Provide the (X, Y) coordinate of the cell's center where the given text is located.  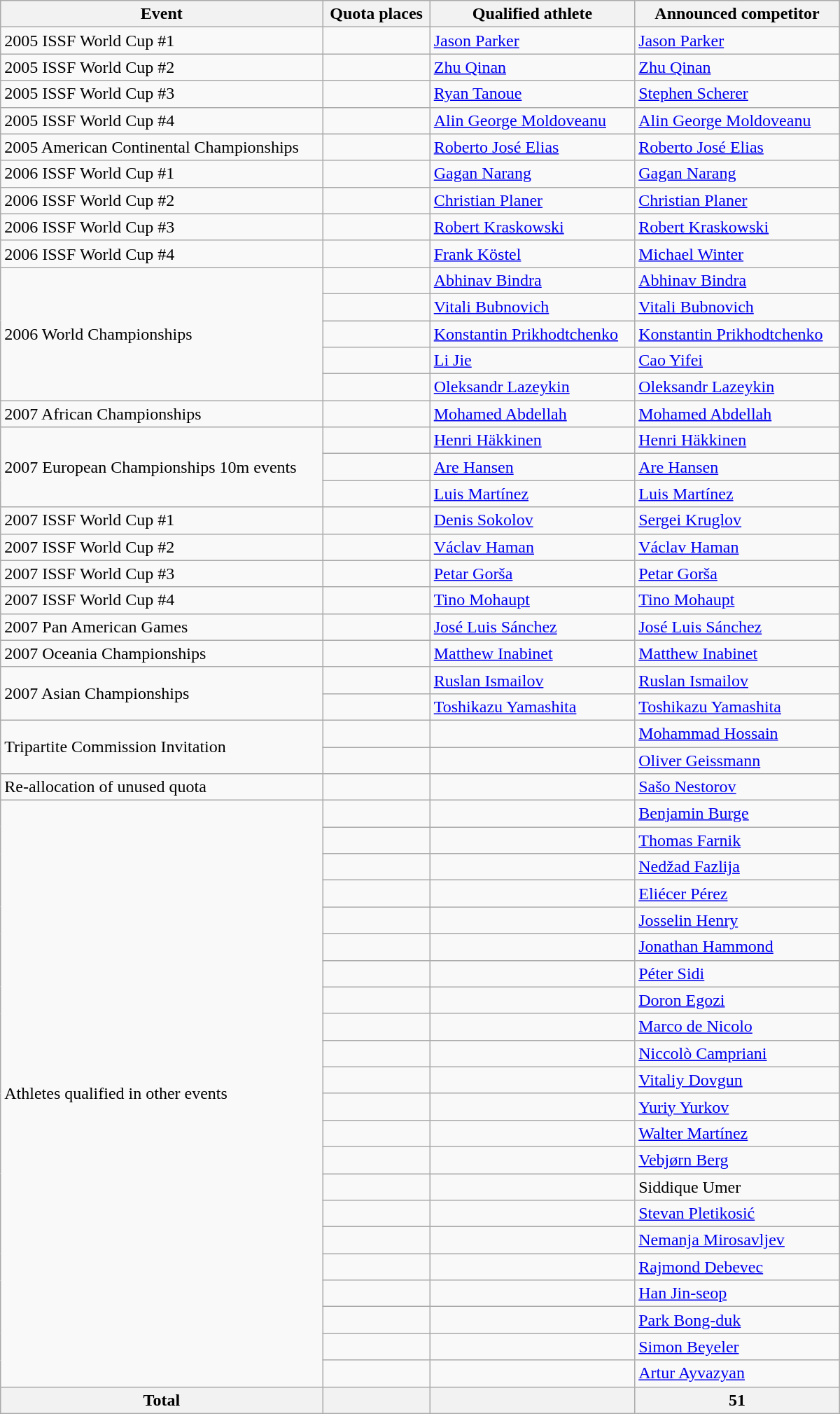
Siddique Umer (738, 1187)
2007 ISSF World Cup #3 (162, 574)
Michael Winter (738, 254)
Oliver Geissmann (738, 760)
Vebjørn Berg (738, 1160)
2007 ISSF World Cup #4 (162, 600)
2006 ISSF World Cup #2 (162, 200)
2005 ISSF World Cup #4 (162, 120)
2007 ISSF World Cup #1 (162, 520)
Sergei Kruglov (738, 520)
Frank Köstel (532, 254)
2007 Pan American Games (162, 627)
Doron Egozi (738, 1000)
Rajmond Debevec (738, 1267)
Qualified athlete (532, 14)
2007 Asian Championships (162, 693)
2007 African Championships (162, 414)
Stephen Scherer (738, 94)
Walter Martínez (738, 1133)
Josselin Henry (738, 920)
Yuriy Yurkov (738, 1107)
Ryan Tanoue (532, 94)
Tripartite Commission Invitation (162, 747)
Artur Ayvazyan (738, 1373)
Sašo Nestorov (738, 787)
Simon Beyeler (738, 1347)
Nemanja Mirosavljev (738, 1240)
Nedžad Fazlija (738, 867)
Niccolò Campriani (738, 1053)
Marco de Nicolo (738, 1027)
Event (162, 14)
2007 Oceania Championships (162, 653)
Announced competitor (738, 14)
Total (162, 1400)
2006 ISSF World Cup #1 (162, 174)
Han Jin-seop (738, 1294)
2006 ISSF World Cup #3 (162, 227)
Vitaliy Dovgun (738, 1080)
2005 ISSF World Cup #3 (162, 94)
Cao Yifei (738, 361)
Quota places (377, 14)
Péter Sidi (738, 973)
Stevan Pletikosić (738, 1214)
Eliécer Pérez (738, 894)
Athletes qualified in other events (162, 1094)
2006 World Championships (162, 333)
2007 European Championships 10m events (162, 467)
Denis Sokolov (532, 520)
2007 ISSF World Cup #2 (162, 547)
51 (738, 1400)
Park Bong-duk (738, 1320)
2005 American Continental Championships (162, 147)
Re-allocation of unused quota (162, 787)
Mohammad Hossain (738, 733)
2006 ISSF World Cup #4 (162, 254)
Benjamin Burge (738, 814)
Thomas Farnik (738, 840)
Jonathan Hammond (738, 947)
Li Jie (532, 361)
2005 ISSF World Cup #2 (162, 67)
2005 ISSF World Cup #1 (162, 41)
